Output the (x, y) coordinate of the center of the cell containing the given text.  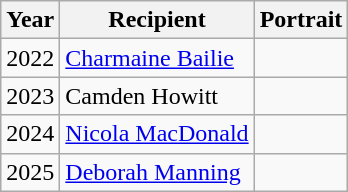
Nicola MacDonald (157, 134)
Recipient (157, 20)
Deborah Manning (157, 172)
Charmaine Bailie (157, 58)
2023 (30, 96)
2022 (30, 58)
Camden Howitt (157, 96)
2024 (30, 134)
Portrait (301, 20)
Year (30, 20)
2025 (30, 172)
